Provide the (X, Y) coordinate of the cell's center where the given text is located.  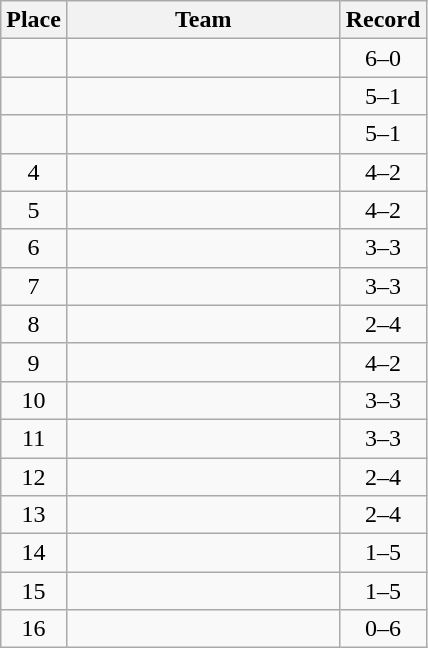
12 (34, 477)
6 (34, 248)
Record (383, 20)
16 (34, 629)
Place (34, 20)
8 (34, 324)
4 (34, 172)
7 (34, 286)
9 (34, 362)
15 (34, 591)
13 (34, 515)
10 (34, 400)
5 (34, 210)
6–0 (383, 58)
11 (34, 438)
Team (203, 20)
14 (34, 553)
0–6 (383, 629)
